Determine the (X, Y) coordinate at the center of the cell enclosing the given text.  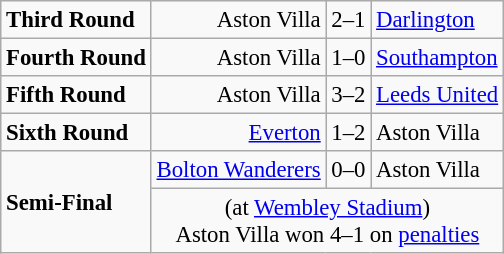
Bolton Wanderers (238, 170)
Fifth Round (76, 95)
Southampton (438, 58)
Leeds United (438, 95)
1–2 (348, 133)
(at Wembley Stadium) Aston Villa won 4–1 on penalties (327, 222)
Semi-Final (76, 202)
2–1 (348, 20)
Third Round (76, 20)
Fourth Round (76, 58)
1–0 (348, 58)
Darlington (438, 20)
0–0 (348, 170)
3–2 (348, 95)
Sixth Round (76, 133)
Everton (238, 133)
